Identify which cell holds the provided text, then report its [X, Y] central coordinate. 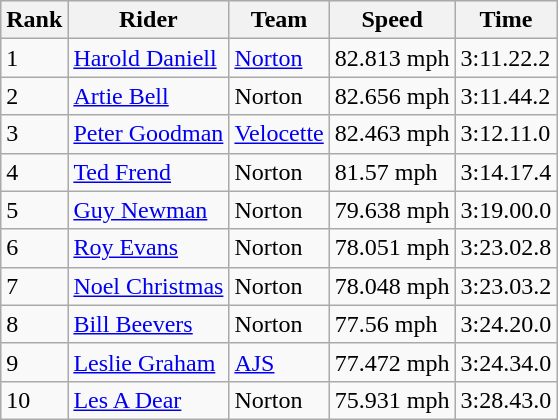
1 [34, 58]
Speed [392, 20]
77.472 mph [392, 362]
82.656 mph [392, 96]
9 [34, 362]
3:23.02.8 [506, 248]
2 [34, 96]
Bill Beevers [148, 324]
Peter Goodman [148, 134]
3:12.11.0 [506, 134]
82.813 mph [392, 58]
10 [34, 400]
Noel Christmas [148, 286]
Guy Newman [148, 210]
Time [506, 20]
3:19.00.0 [506, 210]
3:24.34.0 [506, 362]
8 [34, 324]
3 [34, 134]
3:24.20.0 [506, 324]
3:11.22.2 [506, 58]
Harold Daniell [148, 58]
6 [34, 248]
3:28.43.0 [506, 400]
Ted Frend [148, 172]
Roy Evans [148, 248]
7 [34, 286]
81.57 mph [392, 172]
3:11.44.2 [506, 96]
Rank [34, 20]
Les A Dear [148, 400]
75.931 mph [392, 400]
77.56 mph [392, 324]
Team [279, 20]
82.463 mph [392, 134]
5 [34, 210]
3:14.17.4 [506, 172]
AJS [279, 362]
78.051 mph [392, 248]
79.638 mph [392, 210]
3:23.03.2 [506, 286]
Rider [148, 20]
Artie Bell [148, 96]
Leslie Graham [148, 362]
78.048 mph [392, 286]
4 [34, 172]
Velocette [279, 134]
